Determine the (X, Y) coordinate at the center of the cell enclosing the given text.  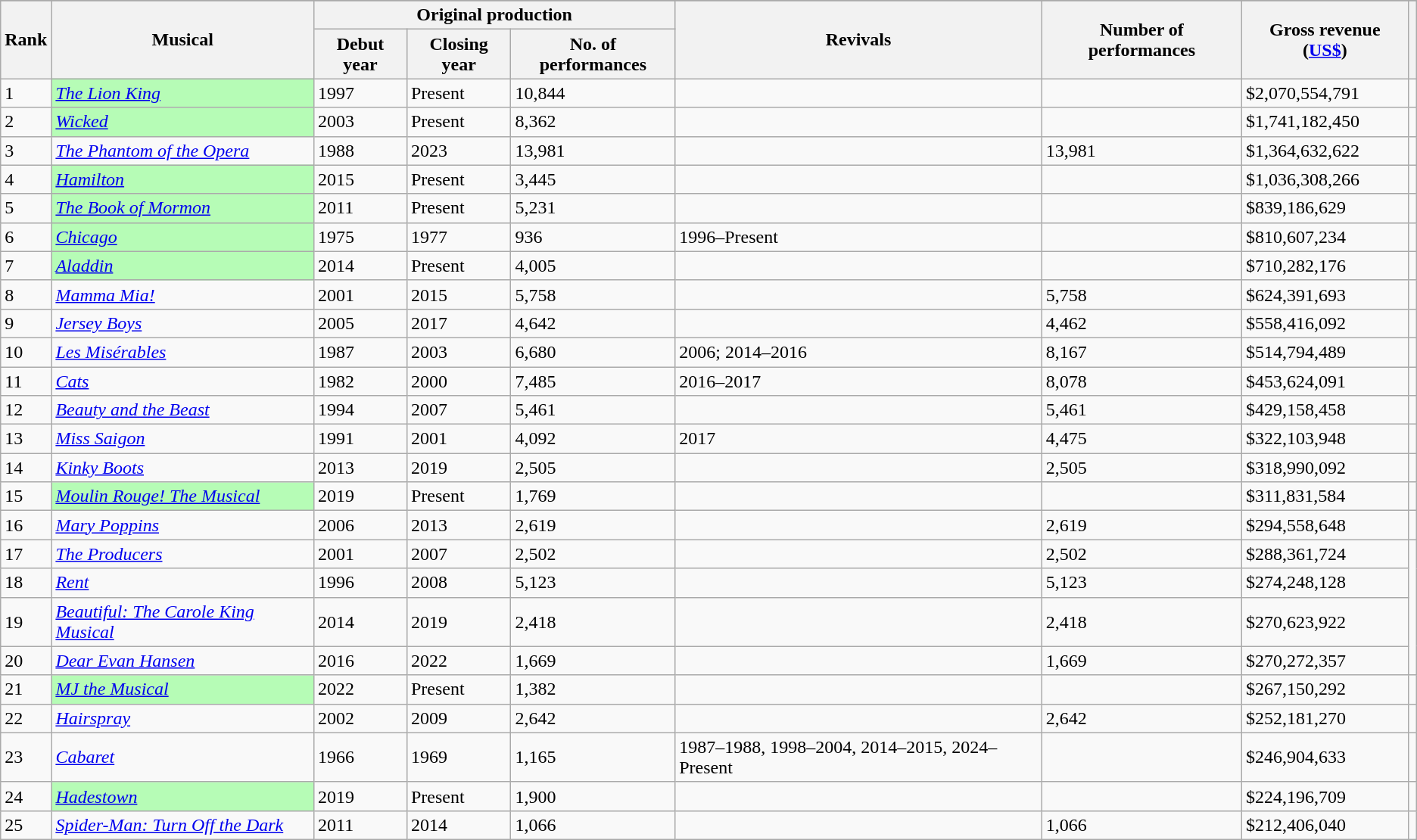
Cats (183, 381)
Hairspray (183, 718)
15 (26, 496)
1975 (360, 237)
No. of performances (593, 54)
4,092 (593, 439)
Spider-Man: Turn Off the Dark (183, 825)
10 (26, 352)
16 (26, 525)
1997 (360, 93)
Beautiful: The Carole King Musical (183, 622)
$318,990,092 (1325, 468)
MJ the Musical (183, 689)
936 (593, 237)
$429,158,458 (1325, 410)
1987–1988, 1998–2004, 2014–2015, 2024–Present (858, 757)
$252,181,270 (1325, 718)
7,485 (593, 381)
3,445 (593, 179)
1969 (459, 757)
2005 (360, 323)
25 (26, 825)
$839,186,629 (1325, 208)
23 (26, 757)
1966 (360, 757)
1987 (360, 352)
Debut year (360, 54)
Hadestown (183, 796)
18 (26, 583)
$267,150,292 (1325, 689)
$322,103,948 (1325, 439)
17 (26, 554)
2009 (459, 718)
$270,272,357 (1325, 661)
$1,036,308,266 (1325, 179)
Mamma Mia! (183, 294)
$246,904,633 (1325, 757)
Chicago (183, 237)
1982 (360, 381)
The Phantom of the Opera (183, 151)
1977 (459, 237)
$288,361,724 (1325, 554)
8,167 (1141, 352)
Cabaret (183, 757)
Revivals (858, 39)
$514,794,489 (1325, 352)
11 (26, 381)
1996 (360, 583)
Closing year (459, 54)
1,900 (593, 796)
4 (26, 179)
$224,196,709 (1325, 796)
2006; 2014–2016 (858, 352)
8,362 (593, 122)
The Lion King (183, 93)
24 (26, 796)
Mary Poppins (183, 525)
$2,070,554,791 (1325, 93)
The Book of Mormon (183, 208)
1 (26, 93)
13 (26, 439)
4,475 (1141, 439)
2016 (360, 661)
Les Misérables (183, 352)
3 (26, 151)
Musical (183, 39)
$710,282,176 (1325, 266)
5 (26, 208)
6,680 (593, 352)
10,844 (593, 93)
Number of performances (1141, 39)
5,231 (593, 208)
14 (26, 468)
20 (26, 661)
8 (26, 294)
2002 (360, 718)
4,005 (593, 266)
$311,831,584 (1325, 496)
$270,623,922 (1325, 622)
Miss Saigon (183, 439)
Rank (26, 39)
8,078 (1141, 381)
1996–Present (858, 237)
19 (26, 622)
1,165 (593, 757)
6 (26, 237)
Hamilton (183, 179)
12 (26, 410)
22 (26, 718)
$274,248,128 (1325, 583)
1988 (360, 151)
Original production (495, 15)
$558,416,092 (1325, 323)
2008 (459, 583)
Aladdin (183, 266)
Wicked (183, 122)
2023 (459, 151)
1994 (360, 410)
Rent (183, 583)
2 (26, 122)
Jersey Boys (183, 323)
Moulin Rouge! The Musical (183, 496)
2016–2017 (858, 381)
2006 (360, 525)
1991 (360, 439)
1,769 (593, 496)
$810,607,234 (1325, 237)
Kinky Boots (183, 468)
21 (26, 689)
1,382 (593, 689)
7 (26, 266)
$1,364,632,622 (1325, 151)
9 (26, 323)
Beauty and the Beast (183, 410)
Gross revenue (US$) (1325, 39)
2000 (459, 381)
Dear Evan Hansen (183, 661)
$453,624,091 (1325, 381)
$212,406,040 (1325, 825)
4,462 (1141, 323)
The Producers (183, 554)
4,642 (593, 323)
$624,391,693 (1325, 294)
$1,741,182,450 (1325, 122)
$294,558,648 (1325, 525)
